Search for the cell housing the specified text and yield its (X, Y) center coordinate. 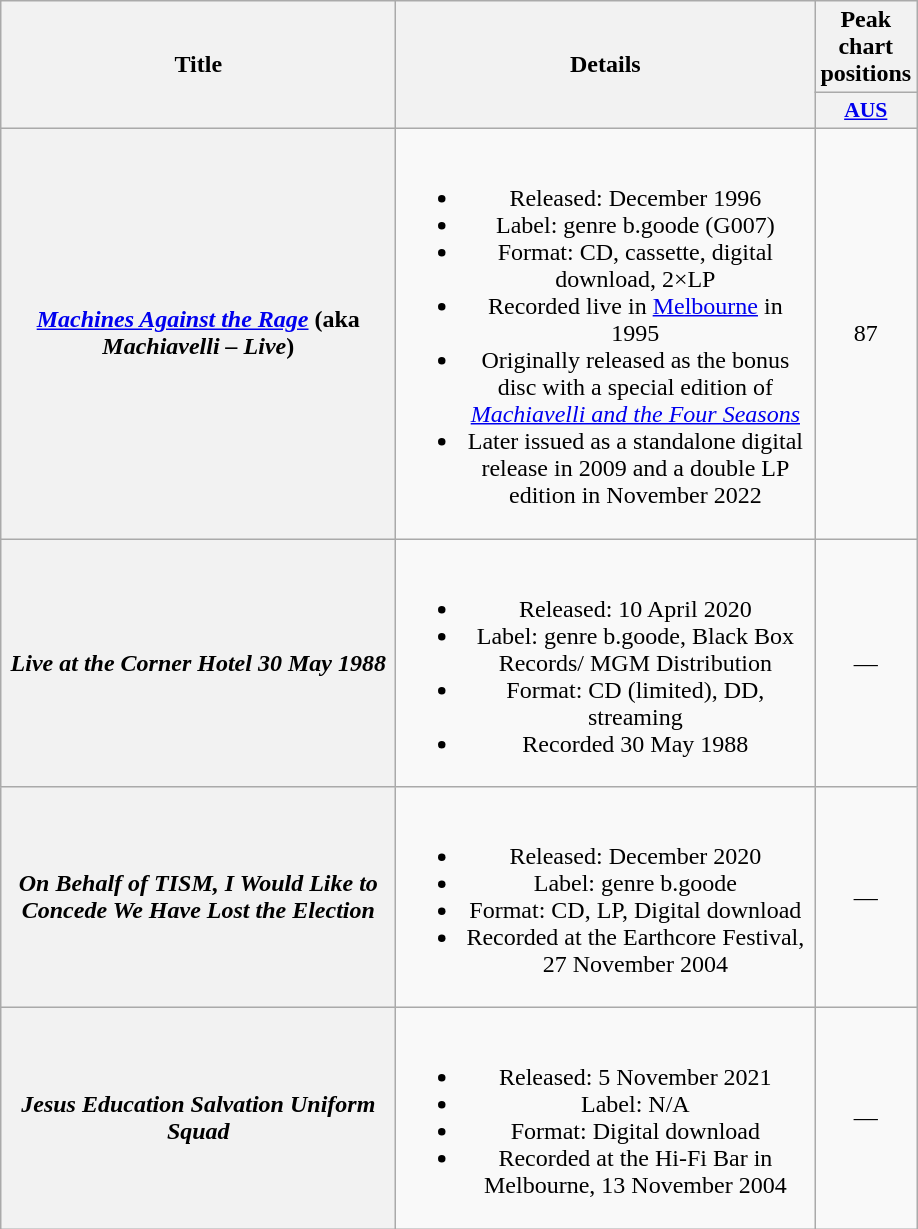
AUS (866, 111)
On Behalf of TISM, I Would Like to Concede We Have Lost the Election (198, 898)
Live at the Corner Hotel 30 May 1988 (198, 662)
Jesus Education Salvation Uniform Squad (198, 1118)
Peak chart positions (866, 47)
Released: December 2020Label: genre b.goodeFormat: CD, LP, Digital downloadRecorded at the Earthcore Festival, 27 November 2004 (606, 898)
Released: 5 November 2021Label: N/AFormat: Digital downloadRecorded at the Hi-Fi Bar in Melbourne, 13 November 2004 (606, 1118)
Machines Against the Rage (aka Machiavelli – Live) (198, 333)
Released: 10 April 2020Label: genre b.goode, Black Box Records/ MGM DistributionFormat: CD (limited), DD, streamingRecorded 30 May 1988 (606, 662)
Title (198, 65)
Details (606, 65)
87 (866, 333)
